Find where the given text appears and provide that cell's center as (X, Y) coordinate. 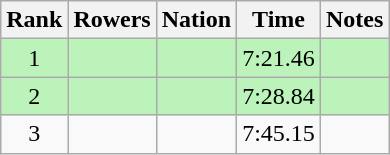
Rank (34, 20)
Rowers (112, 20)
7:21.46 (279, 58)
Nation (196, 20)
7:28.84 (279, 96)
1 (34, 58)
3 (34, 134)
Notes (354, 20)
2 (34, 96)
Time (279, 20)
7:45.15 (279, 134)
